Locate the cell with the specified text and output its (X, Y) center coordinate. 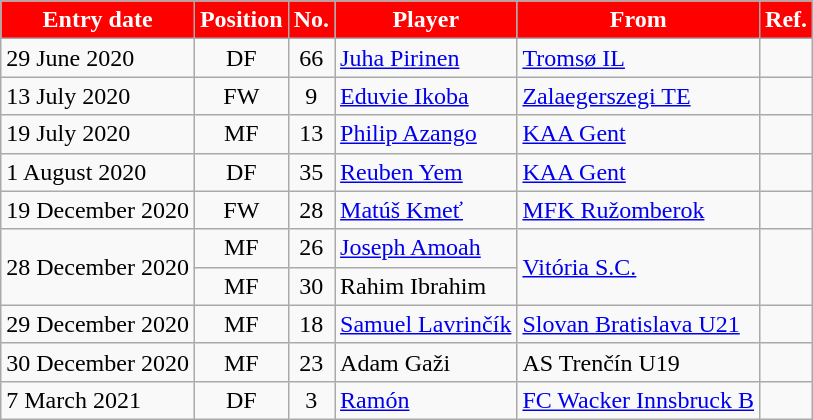
9 (311, 96)
19 December 2020 (98, 210)
Vitória S.C. (638, 267)
From (638, 20)
28 (311, 210)
1 August 2020 (98, 172)
26 (311, 248)
Rahim Ibrahim (426, 286)
3 (311, 400)
AS Trenčín U19 (638, 362)
7 March 2021 (98, 400)
MFK Ružomberok (638, 210)
13 (311, 134)
35 (311, 172)
29 December 2020 (98, 324)
30 December 2020 (98, 362)
Samuel Lavrinčík (426, 324)
Ref. (786, 20)
Eduvie Ikoba (426, 96)
Entry date (98, 20)
Adam Gaži (426, 362)
30 (311, 286)
FC Wacker Innsbruck B (638, 400)
Matúš Kmeť (426, 210)
66 (311, 58)
Slovan Bratislava U21 (638, 324)
Ramón (426, 400)
23 (311, 362)
Juha Pirinen (426, 58)
Zalaegerszegi TE (638, 96)
Philip Azango (426, 134)
29 June 2020 (98, 58)
18 (311, 324)
Reuben Yem (426, 172)
Position (241, 20)
13 July 2020 (98, 96)
Player (426, 20)
19 July 2020 (98, 134)
Joseph Amoah (426, 248)
No. (311, 20)
Tromsø IL (638, 58)
28 December 2020 (98, 267)
